Provide the [X, Y] coordinate of the cell's center where the given text is located.  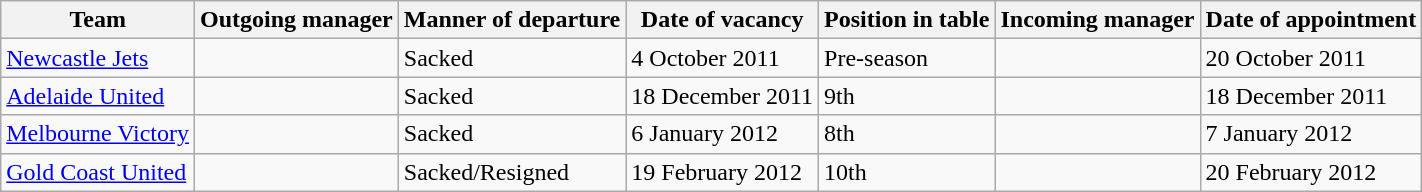
8th [907, 134]
Gold Coast United [98, 172]
10th [907, 172]
Pre-season [907, 58]
Melbourne Victory [98, 134]
Adelaide United [98, 96]
Position in table [907, 20]
9th [907, 96]
Outgoing manager [297, 20]
Date of appointment [1311, 20]
7 January 2012 [1311, 134]
6 January 2012 [722, 134]
Incoming manager [1098, 20]
Newcastle Jets [98, 58]
Date of vacancy [722, 20]
Sacked/Resigned [512, 172]
19 February 2012 [722, 172]
Manner of departure [512, 20]
20 October 2011 [1311, 58]
4 October 2011 [722, 58]
20 February 2012 [1311, 172]
Team [98, 20]
